Output the (x, y) coordinate of the center of the cell containing the given text.  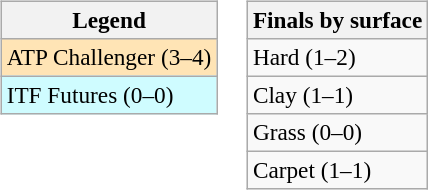
Grass (0–0) (337, 133)
Finals by surface (337, 20)
Hard (1–2) (337, 57)
Legend (108, 20)
ITF Futures (0–0) (108, 95)
ATP Challenger (3–4) (108, 57)
Carpet (1–1) (337, 171)
Clay (1–1) (337, 95)
